From the cell containing the given text, extract its center point as [X, Y] coordinate. 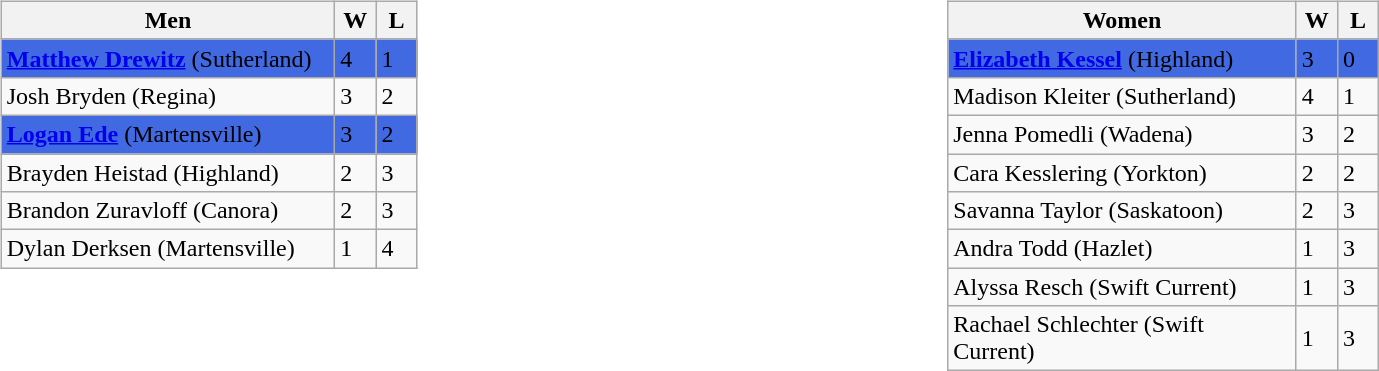
Madison Kleiter (Sutherland) [1122, 96]
0 [1358, 58]
Andra Todd (Hazlet) [1122, 249]
Women [1122, 20]
Josh Bryden (Regina) [168, 96]
Brandon Zuravloff (Canora) [168, 211]
Elizabeth Kessel (Highland) [1122, 58]
Cara Kesslering (Yorkton) [1122, 173]
Rachael Schlechter (Swift Current) [1122, 338]
Dylan Derksen (Martensville) [168, 249]
Jenna Pomedli (Wadena) [1122, 134]
Savanna Taylor (Saskatoon) [1122, 211]
Matthew Drewitz (Sutherland) [168, 58]
Alyssa Resch (Swift Current) [1122, 287]
Brayden Heistad (Highland) [168, 173]
Men [168, 20]
Logan Ede (Martensville) [168, 134]
